Identify which cell holds the provided text, then report its (x, y) central coordinate. 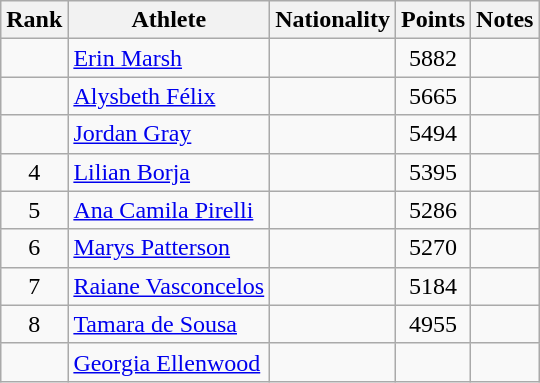
Athlete (169, 20)
5665 (432, 96)
Ana Camila Pirelli (169, 210)
7 (34, 286)
5395 (432, 172)
4955 (432, 324)
Notes (505, 20)
Georgia Ellenwood (169, 362)
Raiane Vasconcelos (169, 286)
Erin Marsh (169, 58)
5184 (432, 286)
Lilian Borja (169, 172)
Tamara de Sousa (169, 324)
Marys Patterson (169, 248)
6 (34, 248)
Nationality (333, 20)
5882 (432, 58)
Jordan Gray (169, 134)
5494 (432, 134)
5270 (432, 248)
Rank (34, 20)
Alysbeth Félix (169, 96)
8 (34, 324)
4 (34, 172)
5 (34, 210)
Points (432, 20)
5286 (432, 210)
